Provide the (X, Y) coordinate of the cell's center where the given text is located.  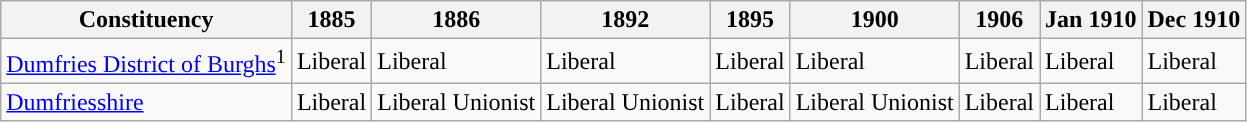
Dec 1910 (1194, 20)
Constituency (146, 20)
Dumfriesshire (146, 102)
Dumfries District of Burghs1 (146, 62)
Jan 1910 (1091, 20)
1895 (750, 20)
1906 (999, 20)
1900 (874, 20)
1886 (456, 20)
1885 (331, 20)
1892 (626, 20)
